Identify which cell holds the provided text, then report its [x, y] central coordinate. 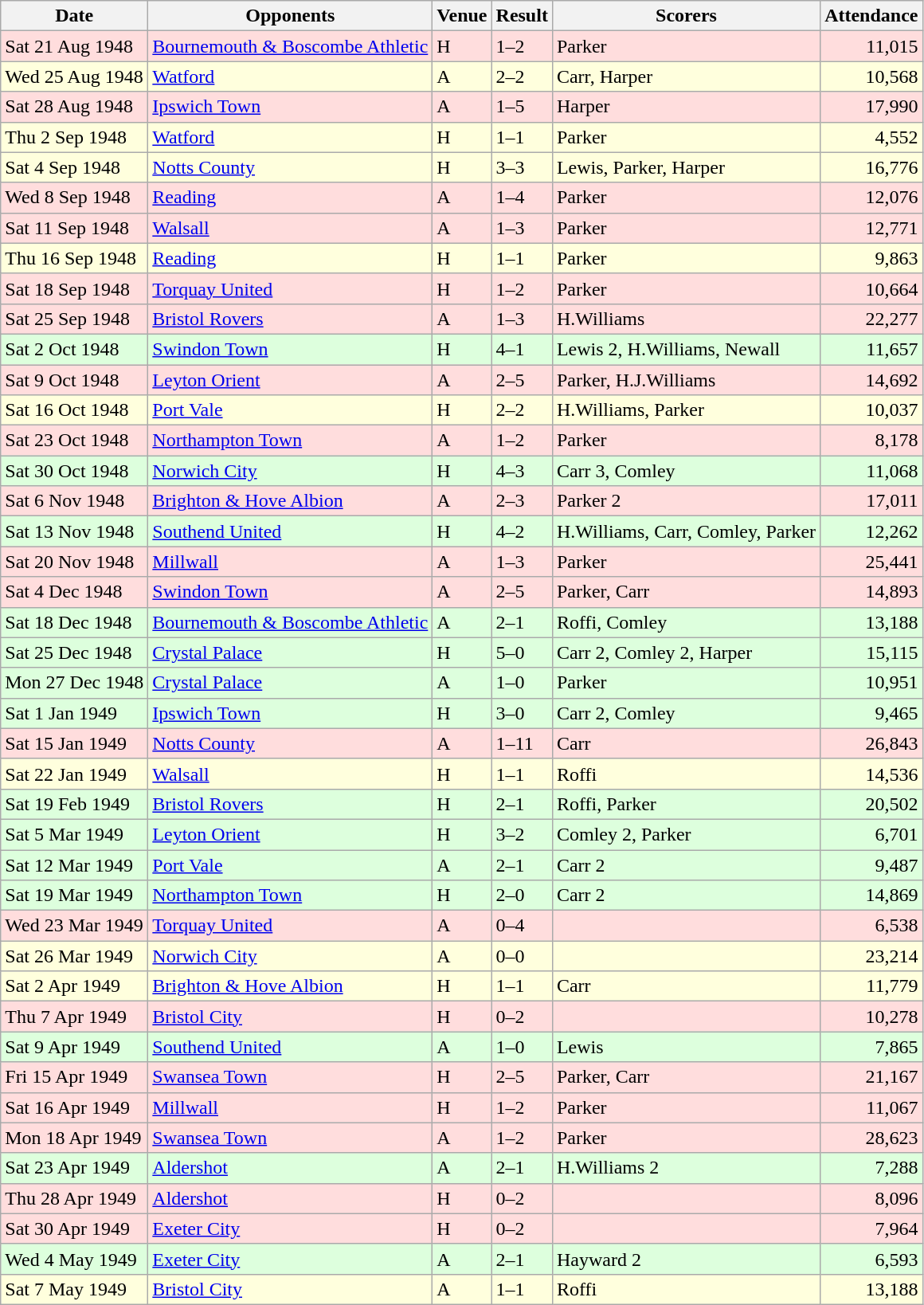
Sat 11 Sep 1948 [75, 228]
H.Williams, Carr, Comley, Parker [686, 531]
11,068 [871, 471]
Carr 2, Comley [686, 713]
12,262 [871, 531]
10,951 [871, 683]
14,893 [871, 592]
4–2 [522, 531]
Sat 19 Mar 1949 [75, 895]
20,502 [871, 804]
Roffi, Comley [686, 622]
Lewis, Parker, Harper [686, 167]
10,037 [871, 410]
Carr 3, Comley [686, 471]
7,964 [871, 1229]
12,771 [871, 228]
Sat 9 Apr 1949 [75, 1047]
7,288 [871, 1168]
11,067 [871, 1107]
8,096 [871, 1198]
5–0 [522, 652]
Opponents [290, 16]
Sat 22 Jan 1949 [75, 774]
0–4 [522, 926]
H.Williams 2 [686, 1168]
Sat 19 Feb 1949 [75, 804]
10,278 [871, 1017]
Sat 15 Jan 1949 [75, 743]
Wed 8 Sep 1948 [75, 198]
28,623 [871, 1138]
2–0 [522, 895]
Thu 7 Apr 1949 [75, 1017]
Mon 18 Apr 1949 [75, 1138]
Sat 23 Oct 1948 [75, 441]
Mon 27 Dec 1948 [75, 683]
0–0 [522, 956]
Thu 16 Sep 1948 [75, 258]
Parker 2 [686, 501]
1–5 [522, 107]
16,776 [871, 167]
4–3 [522, 471]
1–4 [522, 198]
4,552 [871, 137]
21,167 [871, 1077]
Thu 28 Apr 1949 [75, 1198]
Date [75, 16]
Sat 1 Jan 1949 [75, 713]
Sat 16 Oct 1948 [75, 410]
Sat 12 Mar 1949 [75, 864]
Sat 23 Apr 1949 [75, 1168]
Sat 30 Oct 1948 [75, 471]
Sat 18 Sep 1948 [75, 288]
3–3 [522, 167]
Sat 16 Apr 1949 [75, 1107]
11,779 [871, 986]
Sat 2 Apr 1949 [75, 986]
Sat 25 Sep 1948 [75, 319]
Sat 26 Mar 1949 [75, 956]
Wed 23 Mar 1949 [75, 926]
Sat 9 Oct 1948 [75, 380]
Sat 21 Aug 1948 [75, 46]
Wed 4 May 1949 [75, 1259]
Lewis [686, 1047]
Venue [462, 16]
15,115 [871, 652]
Thu 2 Sep 1948 [75, 137]
26,843 [871, 743]
8,178 [871, 441]
Sat 4 Sep 1948 [75, 167]
10,568 [871, 76]
Carr 2, Comley 2, Harper [686, 652]
Sat 18 Dec 1948 [75, 622]
6,538 [871, 926]
3–2 [522, 834]
Sat 20 Nov 1948 [75, 562]
Harper [686, 107]
9,465 [871, 713]
Sat 6 Nov 1948 [75, 501]
H.Williams [686, 319]
25,441 [871, 562]
Roffi, Parker [686, 804]
Carr, Harper [686, 76]
3–0 [522, 713]
1–11 [522, 743]
H.Williams, Parker [686, 410]
Sat 30 Apr 1949 [75, 1229]
6,701 [871, 834]
23,214 [871, 956]
11,015 [871, 46]
10,664 [871, 288]
Lewis 2, H.Williams, Newall [686, 349]
12,076 [871, 198]
14,869 [871, 895]
Result [522, 16]
Attendance [871, 16]
Sat 13 Nov 1948 [75, 531]
17,990 [871, 107]
Sat 4 Dec 1948 [75, 592]
Comley 2, Parker [686, 834]
17,011 [871, 501]
7,865 [871, 1047]
Scorers [686, 16]
Hayward 2 [686, 1259]
22,277 [871, 319]
Parker, H.J.Williams [686, 380]
9,863 [871, 258]
Sat 25 Dec 1948 [75, 652]
Sat 5 Mar 1949 [75, 834]
4–1 [522, 349]
Sat 2 Oct 1948 [75, 349]
2–3 [522, 501]
14,536 [871, 774]
9,487 [871, 864]
14,692 [871, 380]
Sat 7 May 1949 [75, 1289]
11,657 [871, 349]
Fri 15 Apr 1949 [75, 1077]
Sat 28 Aug 1948 [75, 107]
6,593 [871, 1259]
Wed 25 Aug 1948 [75, 76]
